Identify which cell holds the provided text, then report its (X, Y) central coordinate. 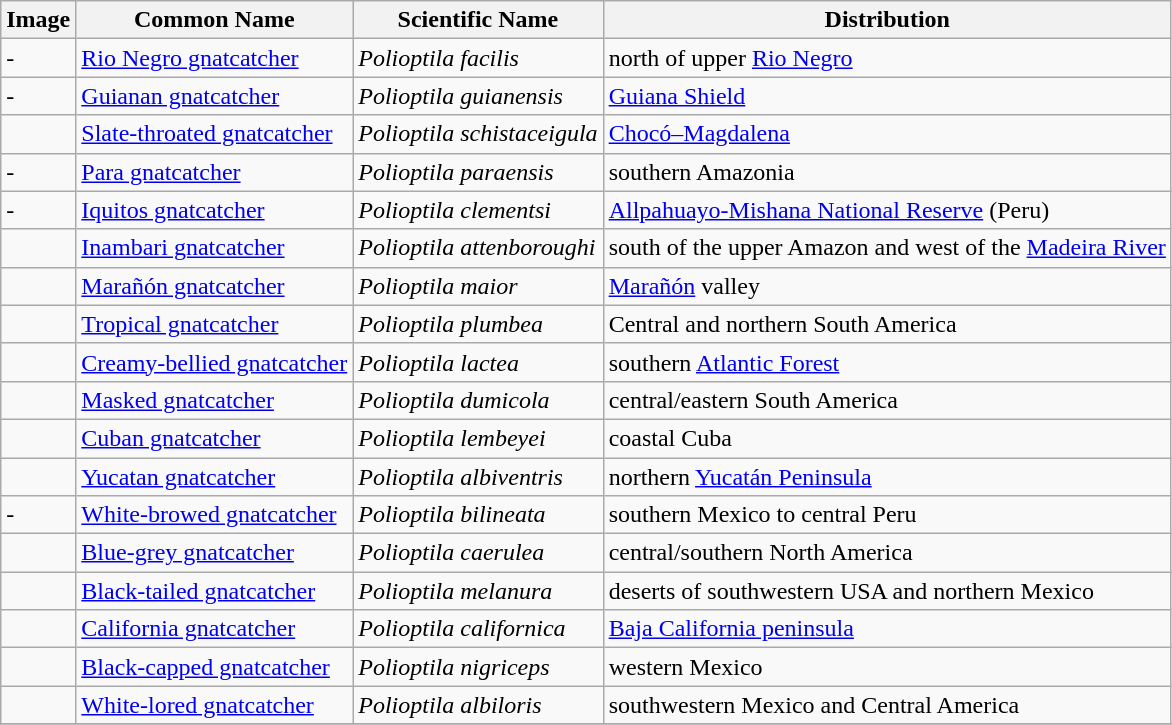
Distribution (887, 20)
Polioptila lembeyei (478, 438)
western Mexico (887, 667)
Chocó–Magdalena (887, 134)
southwestern Mexico and Central America (887, 705)
Polioptila guianensis (478, 96)
Guiana Shield (887, 96)
Tropical gnatcatcher (214, 324)
Polioptila caerulea (478, 553)
Polioptila californica (478, 629)
Black-tailed gnatcatcher (214, 591)
Iquitos gnatcatcher (214, 210)
central/eastern South America (887, 400)
Marañón gnatcatcher (214, 286)
White-browed gnatcatcher (214, 515)
Central and northern South America (887, 324)
Para gnatcatcher (214, 172)
Image (38, 20)
Yucatan gnatcatcher (214, 477)
southern Amazonia (887, 172)
Polioptila bilineata (478, 515)
Polioptila albiloris (478, 705)
Polioptila albiventris (478, 477)
Polioptila dumicola (478, 400)
Black-capped gnatcatcher (214, 667)
White-lored gnatcatcher (214, 705)
south of the upper Amazon and west of the Madeira River (887, 248)
southern Mexico to central Peru (887, 515)
Inambari gnatcatcher (214, 248)
Scientific Name (478, 20)
Polioptila facilis (478, 58)
Polioptila schistaceigula (478, 134)
Marañón valley (887, 286)
Polioptila maior (478, 286)
Guianan gnatcatcher (214, 96)
northern Yucatán Peninsula (887, 477)
Baja California peninsula (887, 629)
Cuban gnatcatcher (214, 438)
Masked gnatcatcher (214, 400)
Polioptila lactea (478, 362)
deserts of southwestern USA and northern Mexico (887, 591)
Polioptila plumbea (478, 324)
Blue-grey gnatcatcher (214, 553)
Slate-throated gnatcatcher (214, 134)
Polioptila clementsi (478, 210)
southern Atlantic Forest (887, 362)
Polioptila melanura (478, 591)
Rio Negro gnatcatcher (214, 58)
Polioptila attenboroughi (478, 248)
Creamy-bellied gnatcatcher (214, 362)
California gnatcatcher (214, 629)
Polioptila nigriceps (478, 667)
coastal Cuba (887, 438)
Polioptila paraensis (478, 172)
Allpahuayo-Mishana National Reserve (Peru) (887, 210)
north of upper Rio Negro (887, 58)
central/southern North America (887, 553)
Common Name (214, 20)
